Extract the [X, Y] coordinate from the center of the cell holding the provided text.  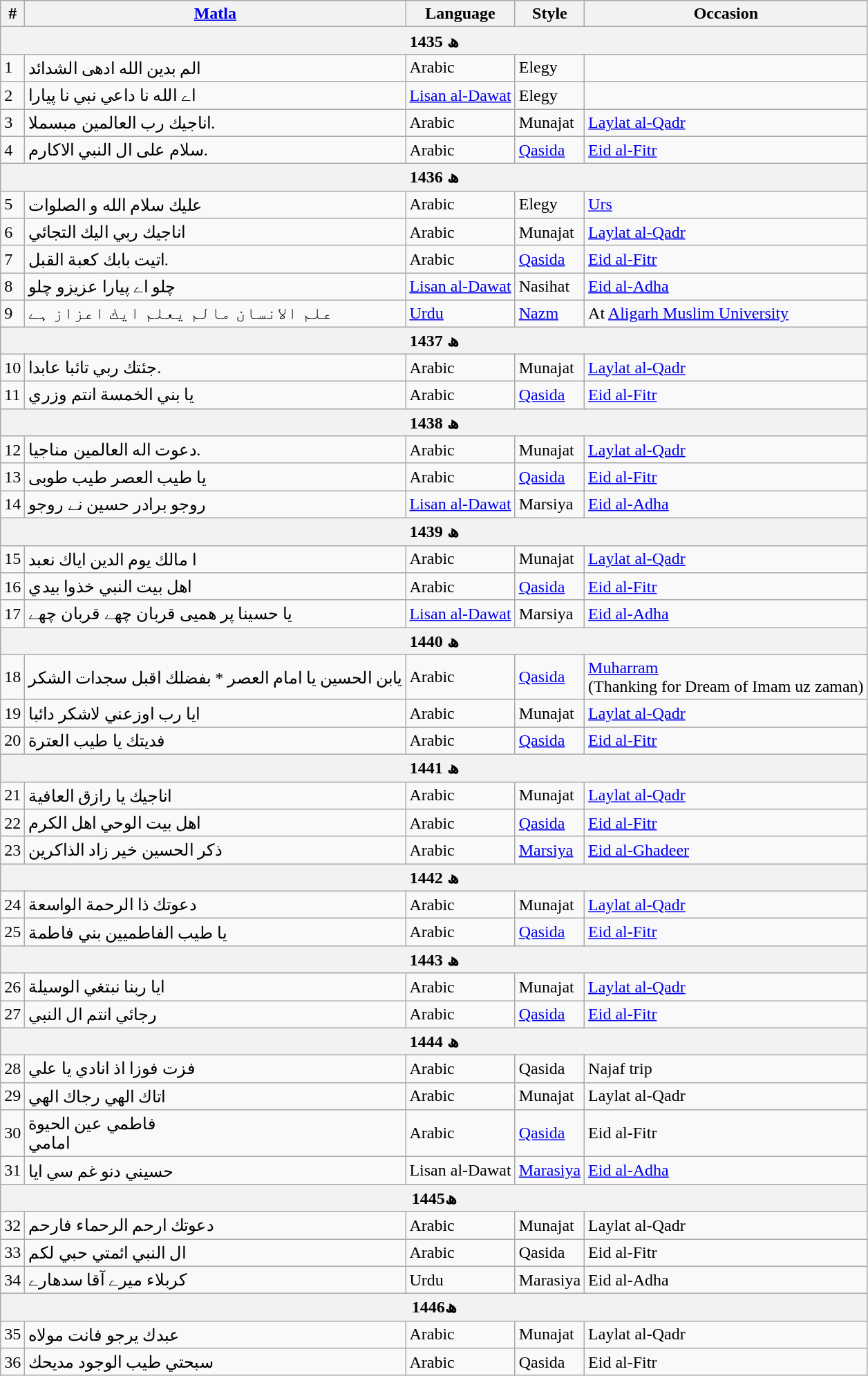
At Aligarh Muslim University [726, 313]
1439 ھ [434, 531]
35 [12, 1335]
حسيني دنو غم سي ايا [216, 1171]
کربلاء میرے آقا سدهارے [216, 1280]
9 [12, 313]
الم بدين الله ادهى الشدائد [216, 68]
اھل بيت النبي خذوا بيدي [216, 587]
Nasihat [549, 287]
1437 ھ [434, 340]
يا طيب العصر طيب طوبى [216, 477]
34 [12, 1280]
عبدك يرجو فانت مولاه [216, 1335]
Language [460, 14]
روجو برادر حسين نے روجو [216, 505]
يابن الحسين يا امام العصر * بفضلك اقبل سجدات الشكر [216, 677]
36 [12, 1362]
16 [12, 587]
ايا ربنا نبتغي الوسيلة [216, 987]
5 [12, 205]
31 [12, 1171]
چلو اے پیارا عزیزو چلو [216, 287]
20 [12, 741]
# [12, 14]
1436 ھ [434, 178]
1445ھ [434, 1198]
دعوت اله العالمين مناجيا. [216, 450]
يا طيب الفاطميين بني فاطمة [216, 932]
1435 ھ [434, 41]
1444 ھ [434, 1042]
24 [12, 905]
22 [12, 823]
25 [12, 932]
13 [12, 477]
Urs [726, 205]
7 [12, 259]
ايا رب اوزعني لاشكر دائبا [216, 713]
رجائي انتم ال النبي [216, 1015]
فديتك يا طيب العترة [216, 741]
1446ھ [434, 1308]
Matla [216, 14]
1443 ھ [434, 959]
Najaf trip [726, 1069]
2 [12, 95]
18 [12, 677]
27 [12, 1015]
32 [12, 1225]
4 [12, 150]
ذكر الحسين خير زاد الذاكرين [216, 850]
فاطمي عين الحيوةامامي [216, 1133]
Muharram(Thanking for Dream of Imam uz zaman) [726, 677]
6 [12, 232]
15 [12, 559]
سلام على ال النبي الاكارم. [216, 150]
17 [12, 614]
اتيت بابك كعبة القبل. [216, 259]
عليك سلام الله و الصلوات [216, 205]
1438 ھ [434, 422]
Style [549, 14]
28 [12, 1069]
Eid al-Ghadeer [726, 850]
اناجيك ربي اليك التجائي [216, 232]
Nazm [549, 313]
يا بني الخمسة انتم وزري [216, 395]
دعوتك ذا الرحمة الواسعة [216, 905]
10 [12, 368]
يا حسينا پر هميى قربان چهے قربان چهے [216, 614]
26 [12, 987]
اناجيك يا رازق العافية [216, 795]
ا مالك يوم الدين اياك نعبد [216, 559]
فزت فوزا اذ انادي يا علي [216, 1069]
علم الانسان مالم یعلم ايك اعزاز ہے [216, 313]
1441 ھ [434, 768]
اناجيك رب العالمين مبسملا. [216, 123]
19 [12, 713]
سبحتي طيب الوجود مديحك [216, 1362]
اتاك الهي رجاك الهي [216, 1096]
33 [12, 1252]
30 [12, 1133]
8 [12, 287]
12 [12, 450]
دعوتك ارحم الرحماء فارحم [216, 1225]
3 [12, 123]
اے الله نا داعي نبي نا پيارا [216, 95]
23 [12, 850]
21 [12, 795]
جئتك ربي تائبا عابدا. [216, 368]
ال النبي ائمتي حبي لكم [216, 1252]
Occasion [726, 14]
1 [12, 68]
اهل بيت الوحي اهل الكرم [216, 823]
1440 ھ [434, 641]
1442 ھ [434, 878]
14 [12, 505]
11 [12, 395]
29 [12, 1096]
